From the cell containing the given text, extract its center point as [X, Y] coordinate. 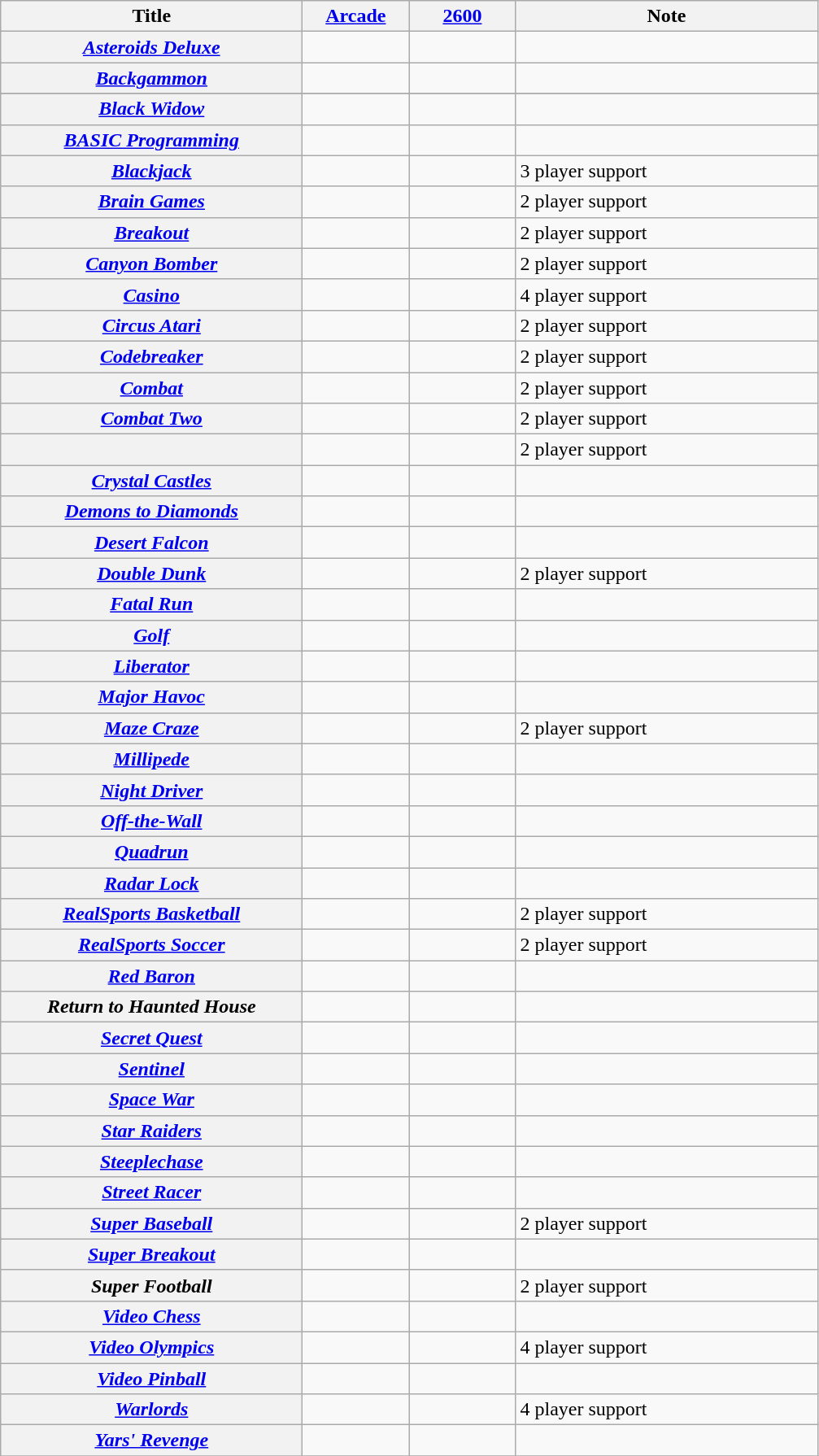
Yars' Revenge [151, 1441]
Super Breakout [151, 1254]
Note [667, 16]
Sentinel [151, 1069]
RealSports Soccer [151, 945]
Crystal Castles [151, 481]
Star Raiders [151, 1131]
Black Widow [151, 109]
Casino [151, 294]
Red Baron [151, 976]
Arcade [356, 16]
Double Dunk [151, 573]
Brain Games [151, 202]
3 player support [667, 171]
2600 [462, 16]
Blackjack [151, 171]
Off-the-Wall [151, 821]
Steeplechase [151, 1162]
Video Chess [151, 1316]
Video Olympics [151, 1347]
Title [151, 16]
Circus Atari [151, 325]
Return to Haunted House [151, 1007]
Combat Two [151, 419]
Major Havoc [151, 697]
Secret Quest [151, 1038]
Super Football [151, 1285]
RealSports Basketball [151, 914]
Warlords [151, 1410]
Super Baseball [151, 1223]
Video Pinball [151, 1379]
BASIC Programming [151, 140]
Liberator [151, 666]
Desert Falcon [151, 543]
Maze Craze [151, 728]
Space War [151, 1100]
Millipede [151, 759]
Combat [151, 388]
Breakout [151, 233]
Demons to Diamonds [151, 512]
Fatal Run [151, 604]
Night Driver [151, 790]
Quadrun [151, 852]
Golf [151, 635]
Radar Lock [151, 883]
Asteroids Deluxe [151, 47]
Street Racer [151, 1192]
Backgammon [151, 78]
Canyon Bomber [151, 264]
Codebreaker [151, 356]
